Detect which cell encompasses the target text, then output its [X, Y] center coordinate. 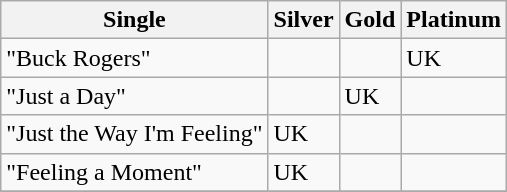
"Feeling a Moment" [134, 172]
Silver [304, 20]
"Buck Rogers" [134, 58]
Single [134, 20]
"Just a Day" [134, 96]
"Just the Way I'm Feeling" [134, 134]
Gold [370, 20]
Platinum [454, 20]
